Provide the (x, y) coordinate of the cell's center where the given text is located.  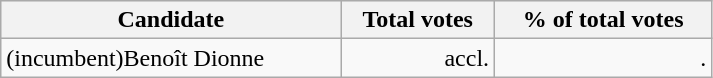
. (604, 58)
(incumbent)Benoît Dionne (171, 58)
% of total votes (604, 20)
Total votes (418, 20)
Candidate (171, 20)
accl. (418, 58)
